Return the [X, Y] coordinate for the center point of the cell that contains the specified text.  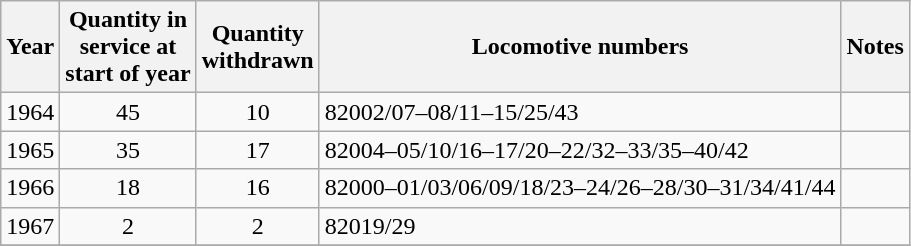
Locomotive numbers [580, 47]
35 [128, 150]
1964 [30, 112]
82019/29 [580, 226]
82000–01/03/06/09/18/23–24/26–28/30–31/34/41/44 [580, 188]
Notes [875, 47]
1966 [30, 188]
Quantity inservice atstart of year [128, 47]
10 [258, 112]
16 [258, 188]
1965 [30, 150]
1967 [30, 226]
82002/07–08/11–15/25/43 [580, 112]
Year [30, 47]
17 [258, 150]
45 [128, 112]
18 [128, 188]
82004–05/10/16–17/20–22/32–33/35–40/42 [580, 150]
Quantitywithdrawn [258, 47]
